Detect which cell encompasses the target text, then output its [X, Y] center coordinate. 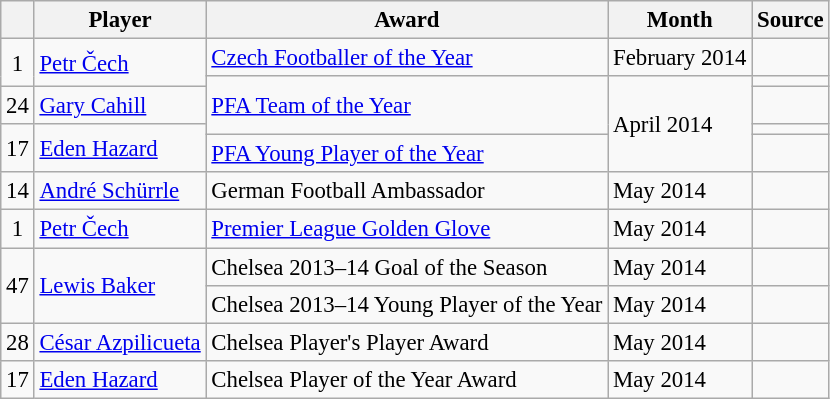
14 [18, 191]
Award [407, 20]
Lewis Baker [120, 286]
Chelsea Player's Player Award [407, 342]
Chelsea 2013–14 Young Player of the Year [407, 304]
28 [18, 342]
Chelsea 2013–14 Goal of the Season [407, 267]
February 2014 [680, 58]
Chelsea Player of the Year Award [407, 379]
47 [18, 286]
Gary Cahill [120, 106]
PFA Team of the Year [407, 106]
César Azpilicueta [120, 342]
Month [680, 20]
Source [790, 20]
April 2014 [680, 124]
German Football Ambassador [407, 191]
Czech Footballer of the Year [407, 58]
André Schürrle [120, 191]
Player [120, 20]
Premier League Golden Glove [407, 229]
24 [18, 106]
PFA Young Player of the Year [407, 154]
